Provide the [X, Y] coordinate of the cell's center where the given text is located.  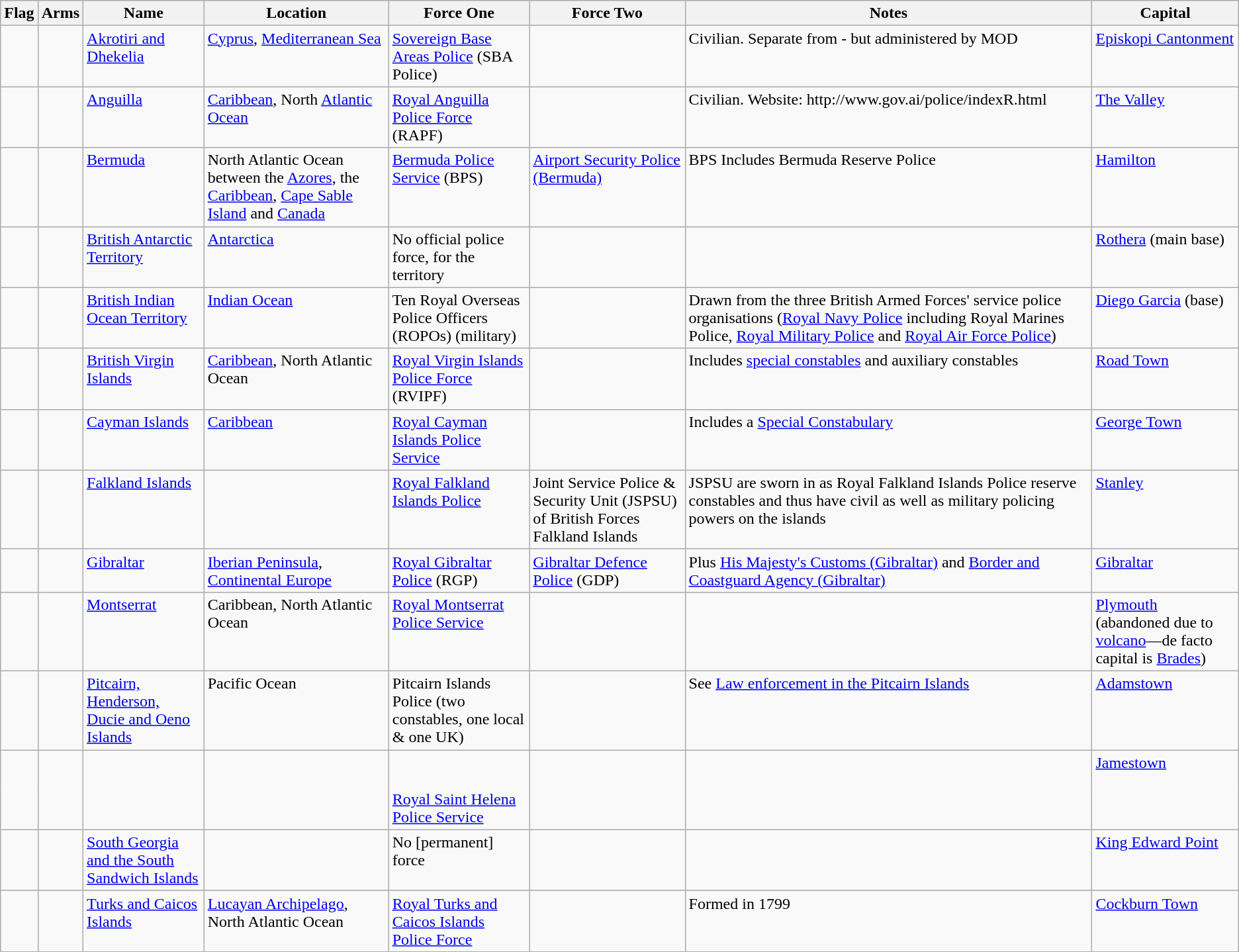
Ten Royal Overseas Police Officers (ROPOs) (military) [459, 318]
Turks and Caicos Islands [144, 921]
Joint Service Police & Security Unit (JSPSU) of British Forces Falkland Islands [608, 510]
Civilian. Separate from - but administered by MOD [888, 56]
Gibraltar Defence Police (GDP) [608, 571]
Indian Ocean [297, 318]
Iberian Peninsula, Continental Europe [297, 571]
Akrotiri and Dhekelia [144, 56]
Force One [459, 13]
Rothera (main base) [1165, 257]
Royal Gibraltar Police (RGP) [459, 571]
Sovereign Base Areas Police (SBA Police) [459, 56]
Formed in 1799 [888, 921]
No [permanent] force [459, 860]
Lucayan Archipelago, North Atlantic Ocean [297, 921]
The Valley [1165, 117]
Cayman Islands [144, 440]
JSPSU are sworn in as Royal Falkland Islands Police reserve constables and thus have civil as well as military policing powers on the islands [888, 510]
Includes special constables and auxiliary constables [888, 379]
Plymouth (abandoned due to volcano—de facto capital is Brades) [1165, 632]
Bermuda [144, 187]
North Atlantic Ocean between the Azores, the Caribbean, Cape Sable Island and Canada [297, 187]
Airport Security Police (Bermuda) [608, 187]
Road Town [1165, 379]
Hamilton [1165, 187]
Bermuda Police Service (BPS) [459, 187]
Pacific Ocean [297, 710]
Arms [60, 13]
Civilian. Website: http://www.gov.ai/police/indexR.html [888, 117]
British Antarctic Territory [144, 257]
Adamstown [1165, 710]
Plus His Majesty's Customs (Gibraltar) and Border and Coastguard Agency (Gibraltar) [888, 571]
Royal Virgin Islands Police Force (RVIPF) [459, 379]
Flag [19, 13]
Royal Falkland Islands Police [459, 510]
South Georgia and the South Sandwich Islands [144, 860]
George Town [1165, 440]
Capital [1165, 13]
Name [144, 13]
Antarctica [297, 257]
Cockburn Town [1165, 921]
British Indian Ocean Territory [144, 318]
Jamestown [1165, 761]
Diego Garcia (base) [1165, 318]
Episkopi Cantonment [1165, 56]
Montserrat [144, 632]
Royal Saint Helena Police Service [459, 808]
Royal Turks and Caicos Islands Police Force [459, 921]
Notes [888, 13]
Royal Anguilla Police Force (RAPF) [459, 117]
Caribbean [297, 440]
British Virgin Islands [144, 379]
Cyprus, Mediterranean Sea [297, 56]
Falkland Islands [144, 510]
King Edward Point [1165, 860]
Location [297, 13]
No official police force, for the territory [459, 257]
Stanley [1165, 510]
Royal Montserrat Police Service [459, 632]
Pitcairn, Henderson, Ducie and Oeno Islands [144, 710]
BPS Includes Bermuda Reserve Police [888, 187]
Anguilla [144, 117]
Includes a Special Constabulary [888, 440]
Royal Cayman Islands Police Service [459, 440]
See Law enforcement in the Pitcairn Islands [888, 710]
Pitcairn Islands Police (two constables, one local & one UK) [459, 710]
Force Two [608, 13]
